Capture the cell that displays the provided text and extract its [x, y] central coordinate. 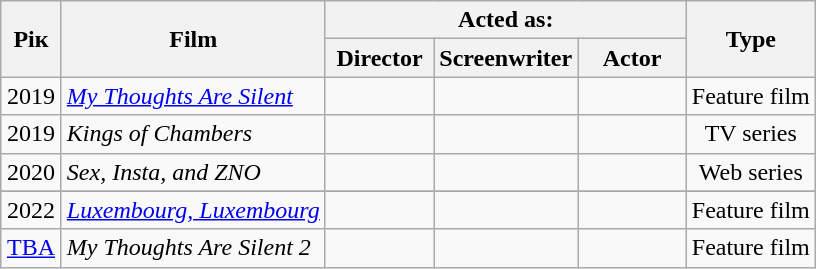
Director [380, 58]
Type [750, 39]
2022 [32, 210]
My Thoughts Are Silent [193, 96]
Sex, Insta, and ZNO [193, 172]
Kings of Chambers [193, 134]
Film [193, 39]
2020 [32, 172]
Screenwriter [506, 58]
Рік [32, 39]
My Thoughts Are Silent 2 [193, 248]
Acted as: [506, 20]
Web series [750, 172]
TV series [750, 134]
Actor [632, 58]
TBA [32, 248]
Luxembourg, Luxembourg [193, 210]
